Determine the (x, y) coordinate at the center of the cell enclosing the given text.  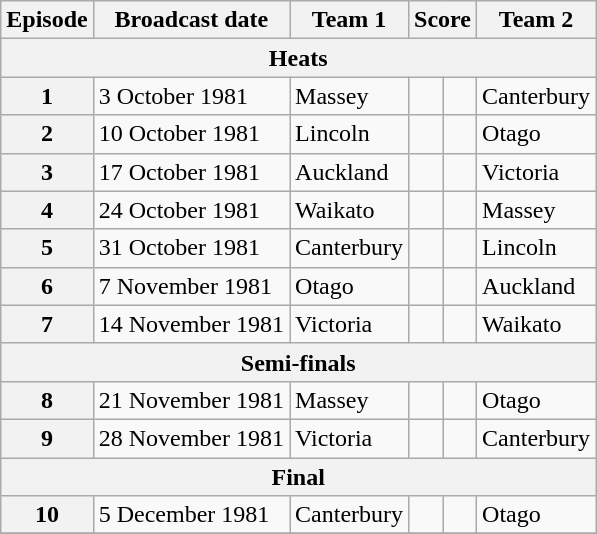
3 (47, 172)
4 (47, 210)
9 (47, 438)
14 November 1981 (191, 324)
21 November 1981 (191, 400)
5 (47, 248)
Team 1 (350, 20)
7 November 1981 (191, 286)
8 (47, 400)
10 October 1981 (191, 134)
6 (47, 286)
31 October 1981 (191, 248)
5 December 1981 (191, 515)
Team 2 (536, 20)
Heats (298, 58)
17 October 1981 (191, 172)
1 (47, 96)
Semi-finals (298, 362)
28 November 1981 (191, 438)
Score (443, 20)
Final (298, 477)
10 (47, 515)
2 (47, 134)
Broadcast date (191, 20)
24 October 1981 (191, 210)
Episode (47, 20)
3 October 1981 (191, 96)
7 (47, 324)
